From the cell containing the given text, extract its center point as (X, Y) coordinate. 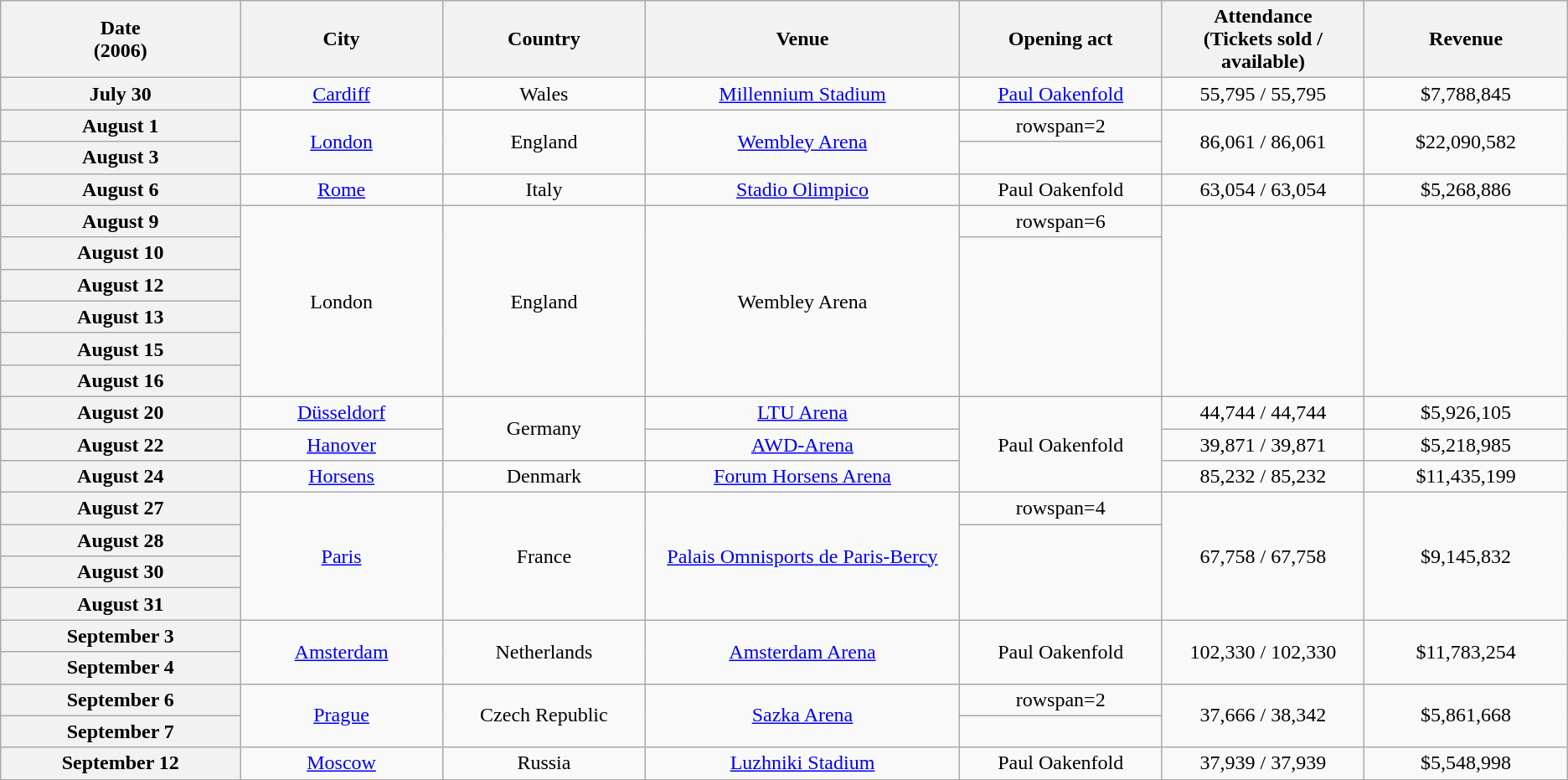
$11,435,199 (1466, 477)
55,795 / 55,795 (1263, 94)
August 3 (121, 158)
August 28 (121, 540)
LTU Arena (802, 412)
August 15 (121, 349)
July 30 (121, 94)
Horsens (342, 477)
$9,145,832 (1466, 556)
Amsterdam (342, 652)
August 16 (121, 380)
September 12 (121, 763)
$5,548,998 (1466, 763)
August 31 (121, 604)
August 10 (121, 253)
Stadio Olimpico (802, 189)
Revenue (1466, 39)
August 13 (121, 317)
$22,090,582 (1466, 142)
August 27 (121, 509)
Attendance (Tickets sold / available) (1263, 39)
Netherlands (544, 652)
rowspan=6 (1060, 221)
Palais Omnisports de Paris-Bercy (802, 556)
September 4 (121, 668)
$5,268,886 (1466, 189)
$7,788,845 (1466, 94)
September 3 (121, 636)
City (342, 39)
Wales (544, 94)
rowspan=4 (1060, 509)
Cardiff (342, 94)
Hanover (342, 445)
37,939 / 37,939 (1263, 763)
AWD-Arena (802, 445)
Date(2006) (121, 39)
Paris (342, 556)
Düsseldorf (342, 412)
September 7 (121, 731)
$5,861,668 (1466, 715)
$5,218,985 (1466, 445)
Germany (544, 428)
Opening act (1060, 39)
August 30 (121, 572)
37,666 / 38,342 (1263, 715)
August 6 (121, 189)
Czech Republic (544, 715)
August 12 (121, 285)
39,871 / 39,871 (1263, 445)
44,744 / 44,744 (1263, 412)
August 20 (121, 412)
August 9 (121, 221)
Country (544, 39)
86,061 / 86,061 (1263, 142)
Prague (342, 715)
85,232 / 85,232 (1263, 477)
Millennium Stadium (802, 94)
August 1 (121, 126)
Moscow (342, 763)
September 6 (121, 700)
Denmark (544, 477)
Rome (342, 189)
August 24 (121, 477)
$11,783,254 (1466, 652)
102,330 / 102,330 (1263, 652)
August 22 (121, 445)
Luzhniki Stadium (802, 763)
67,758 / 67,758 (1263, 556)
Venue (802, 39)
Amsterdam Arena (802, 652)
Russia (544, 763)
Forum Horsens Arena (802, 477)
France (544, 556)
$5,926,105 (1466, 412)
Italy (544, 189)
63,054 / 63,054 (1263, 189)
Sazka Arena (802, 715)
